Determine the (x, y) coordinate at the center of the cell enclosing the given text.  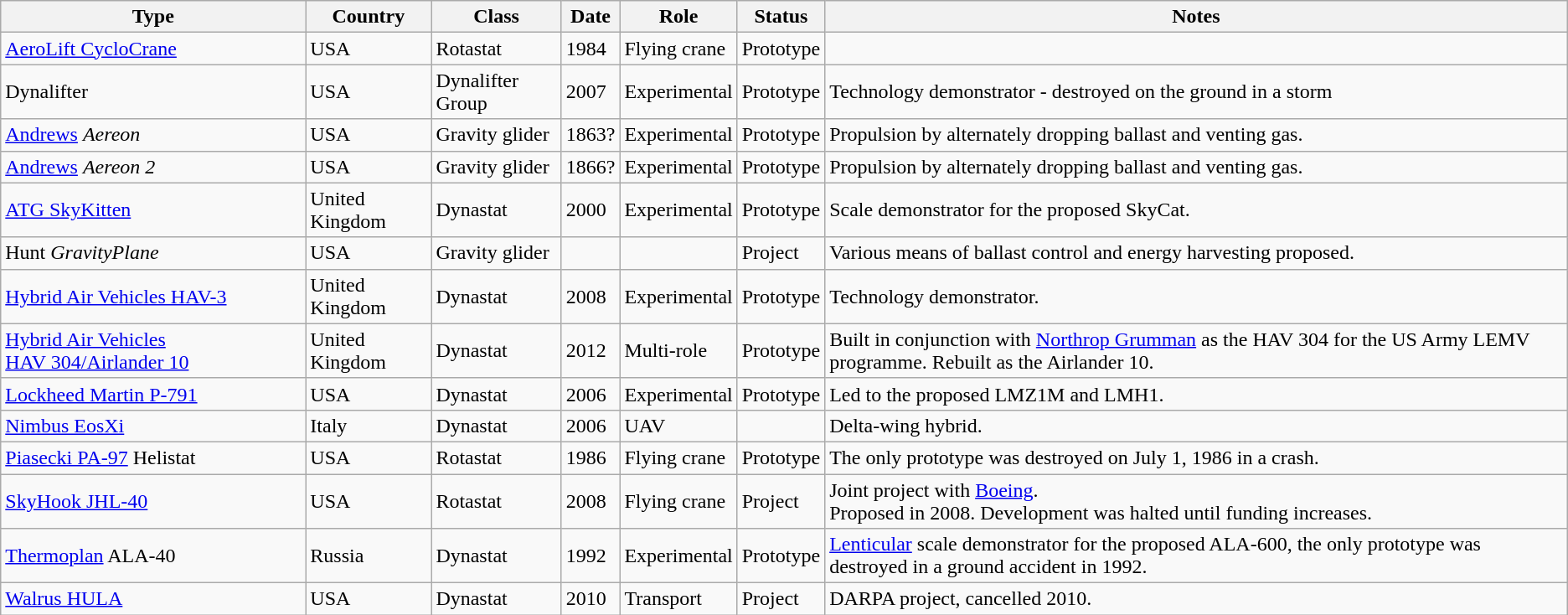
Walrus HULA (153, 599)
Multi-role (678, 350)
Notes (1196, 17)
2007 (591, 92)
Delta-wing hybrid. (1196, 426)
2000 (591, 209)
Technology demonstrator - destroyed on the ground in a storm (1196, 92)
Hybrid Air Vehicles HAV 304/Airlander 10 (153, 350)
Russia (369, 556)
Piasecki PA-97 Helistat (153, 457)
Led to the proposed LMZ1M and LMH1. (1196, 394)
1992 (591, 556)
Thermoplan ALA-40 (153, 556)
Joint project with Boeing.Proposed in 2008. Development was halted until funding increases. (1196, 501)
Class (496, 17)
Dynalifter Group (496, 92)
Transport (678, 599)
2010 (591, 599)
1863? (591, 135)
1984 (591, 49)
Andrews Aereon 2 (153, 167)
Date (591, 17)
1986 (591, 457)
Built in conjunction with Northrop Grumman as the HAV 304 for the US Army LEMV programme. Rebuilt as the Airlander 10. (1196, 350)
Status (781, 17)
Hunt GravityPlane (153, 253)
Various means of ballast control and energy harvesting proposed. (1196, 253)
Lenticular scale demonstrator for the proposed ALA-600, the only prototype was destroyed in a ground accident in 1992. (1196, 556)
DARPA project, cancelled 2010. (1196, 599)
2012 (591, 350)
Nimbus EosXi (153, 426)
ATG SkyKitten (153, 209)
Italy (369, 426)
Scale demonstrator for the proposed SkyCat. (1196, 209)
1866? (591, 167)
Andrews Aereon (153, 135)
AeroLift CycloCrane (153, 49)
Dynalifter (153, 92)
Lockheed Martin P-791 (153, 394)
The only prototype was destroyed on July 1, 1986 in a crash. (1196, 457)
Role (678, 17)
Country (369, 17)
Type (153, 17)
Hybrid Air Vehicles HAV-3 (153, 297)
Technology demonstrator. (1196, 297)
UAV (678, 426)
SkyHook JHL-40 (153, 501)
